For the text-containing cell, return its midpoint in [X, Y] coordinate format. 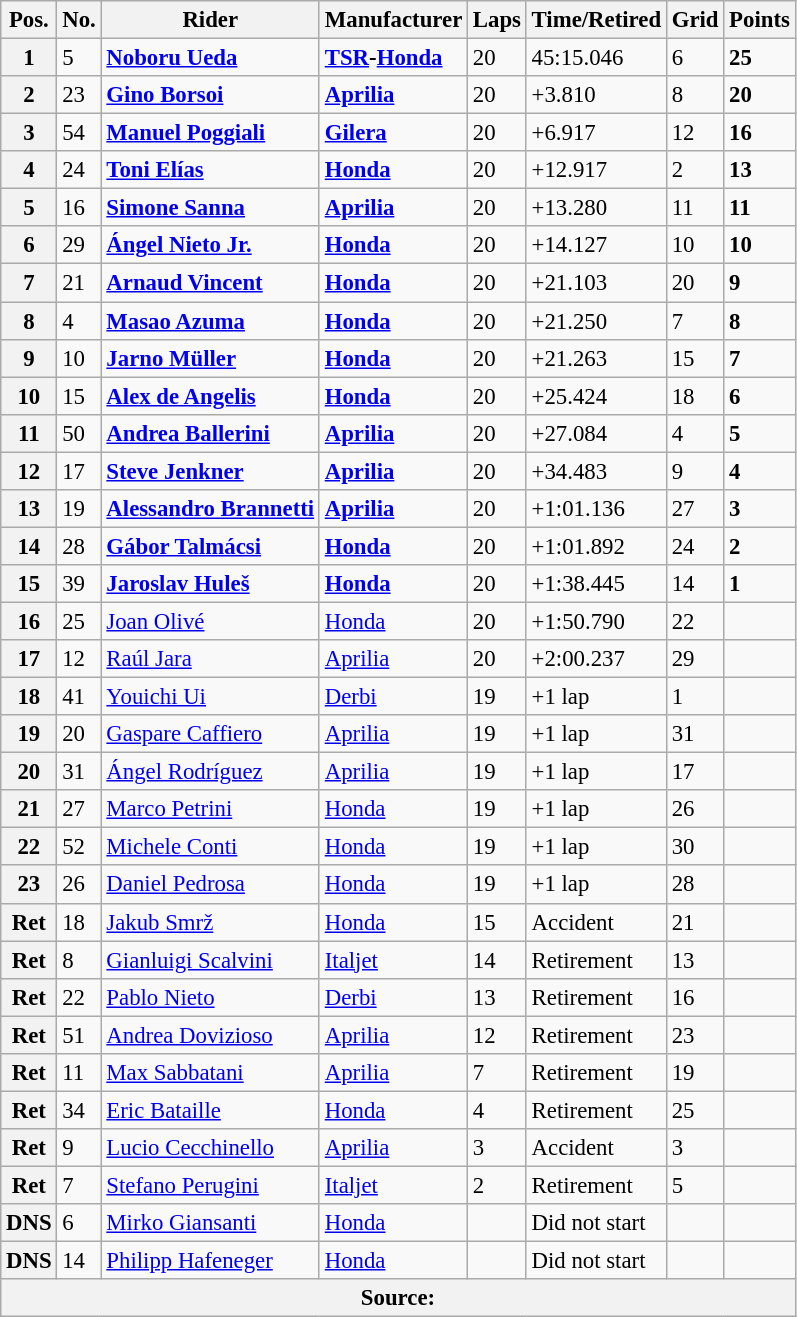
Toni Elías [210, 170]
Youichi Ui [210, 697]
+21.263 [596, 358]
+21.250 [596, 321]
+1:38.445 [596, 584]
TSR-Honda [393, 58]
+1:01.136 [596, 509]
Time/Retired [596, 20]
Marco Petrini [210, 809]
Pos. [29, 20]
Andrea Ballerini [210, 433]
Michele Conti [210, 847]
+34.483 [596, 471]
Gianluigi Scalvini [210, 960]
50 [79, 433]
Stefano Perugini [210, 1185]
Arnaud Vincent [210, 283]
Mirko Giansanti [210, 1223]
Gilera [393, 133]
54 [79, 133]
39 [79, 584]
52 [79, 847]
No. [79, 20]
Steve Jenkner [210, 471]
34 [79, 1110]
+25.424 [596, 396]
Rider [210, 20]
45:15.046 [596, 58]
Jaroslav Huleš [210, 584]
Jakub Smrž [210, 922]
Philipp Hafeneger [210, 1261]
Alessandro Brannetti [210, 509]
Manufacturer [393, 20]
Simone Sanna [210, 208]
Jarno Müller [210, 358]
+21.103 [596, 283]
Grid [694, 20]
Eric Bataille [210, 1110]
Daniel Pedrosa [210, 885]
Noboru Ueda [210, 58]
+2:00.237 [596, 659]
30 [694, 847]
+1:50.790 [596, 621]
Max Sabbatani [210, 1073]
Alex de Angelis [210, 396]
+1:01.892 [596, 546]
Laps [498, 20]
Andrea Dovizioso [210, 1035]
Masao Azuma [210, 321]
+13.280 [596, 208]
Manuel Poggiali [210, 133]
Gino Borsoi [210, 95]
+27.084 [596, 433]
Ángel Nieto Jr. [210, 245]
Gábor Talmácsi [210, 546]
Source: [398, 1298]
Gaspare Caffiero [210, 734]
Pablo Nieto [210, 997]
Points [760, 20]
+14.127 [596, 245]
Raúl Jara [210, 659]
+3.810 [596, 95]
Ángel Rodríguez [210, 772]
+12.917 [596, 170]
+6.917 [596, 133]
41 [79, 697]
51 [79, 1035]
Joan Olivé [210, 621]
Lucio Cecchinello [210, 1148]
